Identify which cell holds the provided text, then report its (X, Y) central coordinate. 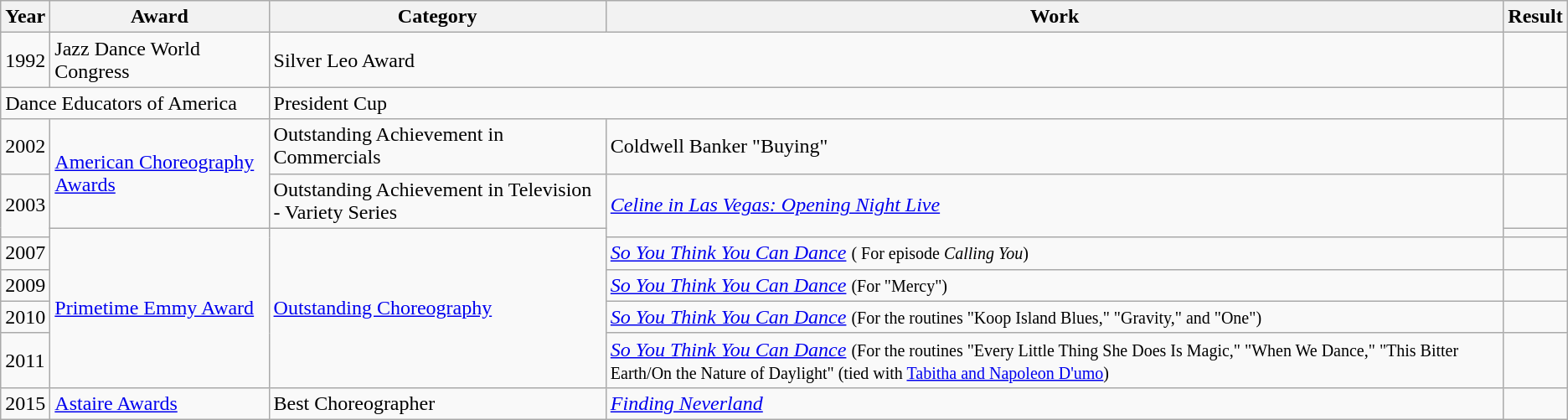
Primetime Emmy Award (159, 308)
Outstanding Achievement in Television - Variety Series (437, 201)
Dance Educators of America (135, 103)
Outstanding Choreography (437, 308)
Silver Leo Award (886, 60)
Category (437, 17)
2007 (25, 253)
2010 (25, 317)
Outstanding Achievement in Commercials (437, 146)
President Cup (886, 103)
Year (25, 17)
Celine in Las Vegas: Opening Night Live (1055, 205)
Result (1535, 17)
So You Think You Can Dance ( For episode Calling You) (1055, 253)
Award (159, 17)
Finding Neverland (1055, 403)
2003 (25, 205)
2002 (25, 146)
2009 (25, 285)
American Choreography Awards (159, 174)
Astaire Awards (159, 403)
1992 (25, 60)
2015 (25, 403)
Work (1055, 17)
2011 (25, 360)
So You Think You Can Dance (For the routines "Koop Island Blues," "Gravity," and "One") (1055, 317)
Coldwell Banker "Buying" (1055, 146)
Best Choreographer (437, 403)
Jazz Dance World Congress (159, 60)
So You Think You Can Dance (For "Mercy") (1055, 285)
